Scan for the cell matching the given text and deliver its [X, Y] coordinate at center. 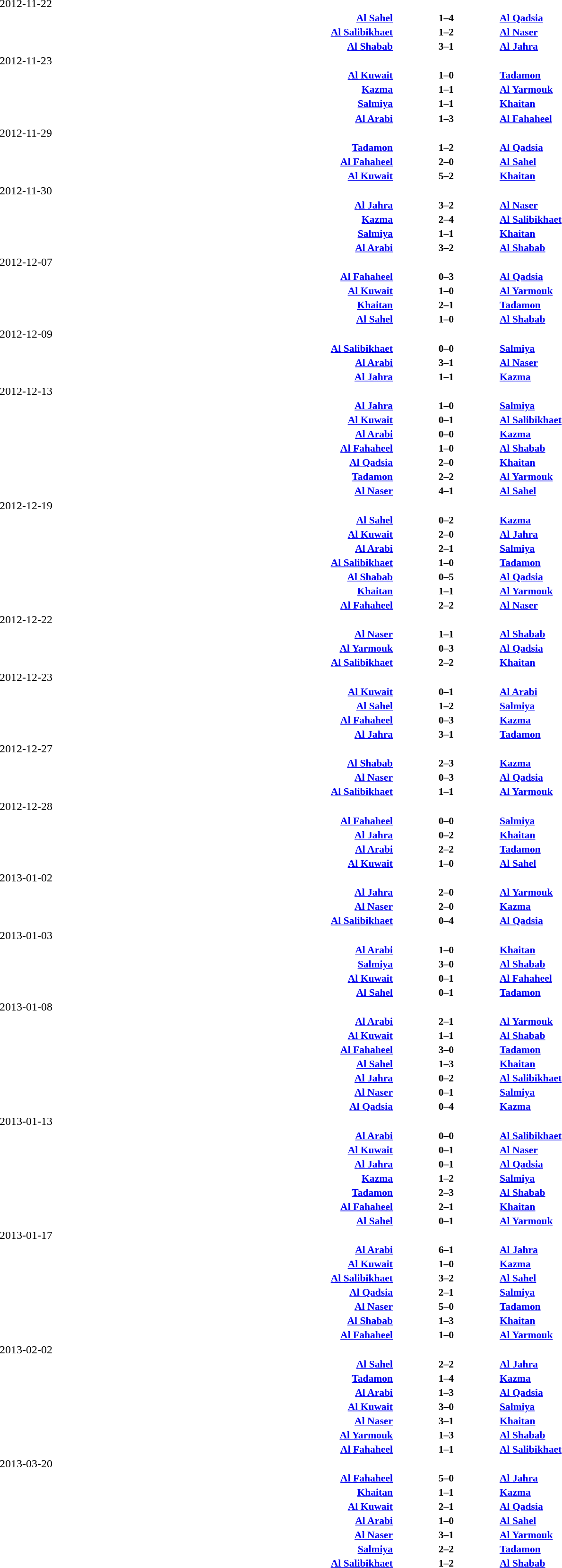
4–1 [446, 491]
0–5 [446, 577]
5–2 [446, 176]
6–1 [446, 1250]
2–4 [446, 219]
